Extract the (X, Y) coordinate from the center of the cell holding the provided text.  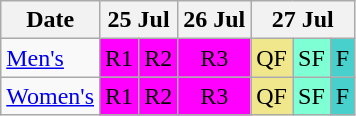
Date (50, 20)
25 Jul (139, 20)
Women's (50, 96)
27 Jul (303, 20)
26 Jul (214, 20)
Men's (50, 58)
